Pinpoint the cell where the given text exists, returning its (X, Y) midpoint coordinate. 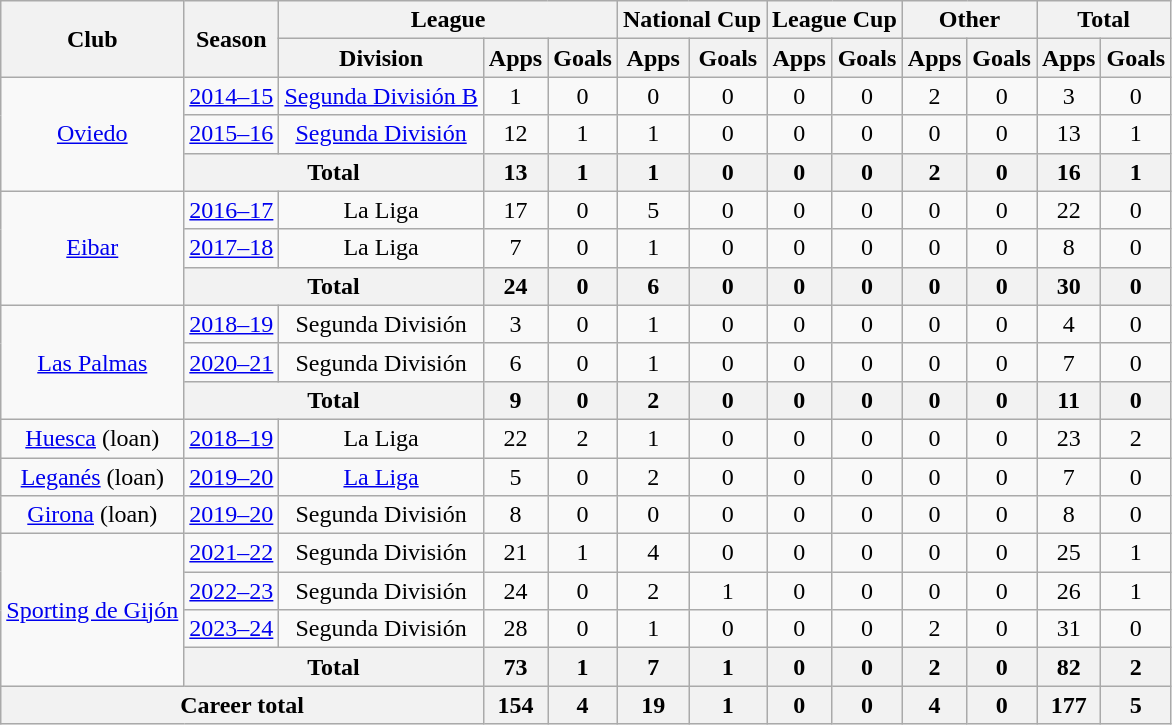
National Cup (692, 20)
2015–16 (232, 134)
League Cup (835, 20)
Division (381, 58)
28 (515, 629)
16 (1068, 172)
Oviedo (92, 134)
League (448, 20)
26 (1068, 591)
2023–24 (232, 629)
Segunda División B (381, 96)
Career total (242, 705)
Leganés (loan) (92, 477)
21 (515, 553)
19 (653, 705)
17 (515, 210)
30 (1068, 286)
2022–23 (232, 591)
31 (1068, 629)
2020–21 (232, 362)
Las Palmas (92, 362)
Eibar (92, 248)
2021–22 (232, 553)
154 (515, 705)
Club (92, 39)
73 (515, 667)
Season (232, 39)
Huesca (loan) (92, 438)
2014–15 (232, 96)
Girona (loan) (92, 515)
23 (1068, 438)
2016–17 (232, 210)
177 (1068, 705)
9 (515, 400)
25 (1068, 553)
11 (1068, 400)
2017–18 (232, 248)
12 (515, 134)
82 (1068, 667)
Other (969, 20)
Sporting de Gijón (92, 610)
